Return the (x, y) coordinate for the center point of the cell that contains the specified text.  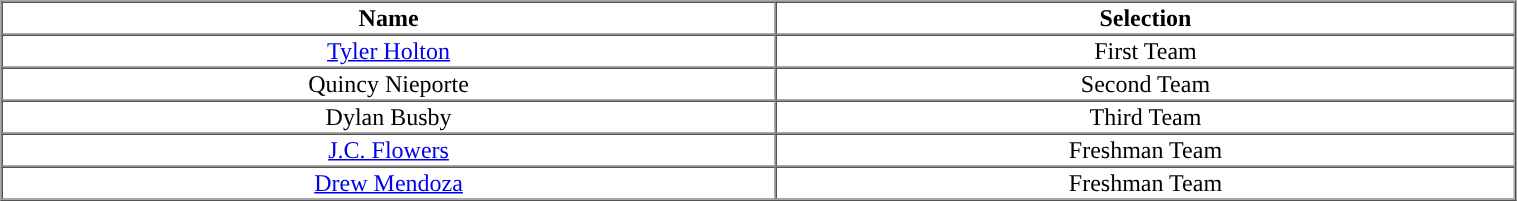
Second Team (1146, 84)
Quincy Nieporte (389, 84)
Selection (1146, 18)
Tyler Holton (389, 50)
Name (389, 18)
J.C. Flowers (389, 150)
First Team (1146, 50)
Drew Mendoza (389, 182)
Dylan Busby (389, 116)
Third Team (1146, 116)
